Locate the cell with the specified text and output its (x, y) center coordinate. 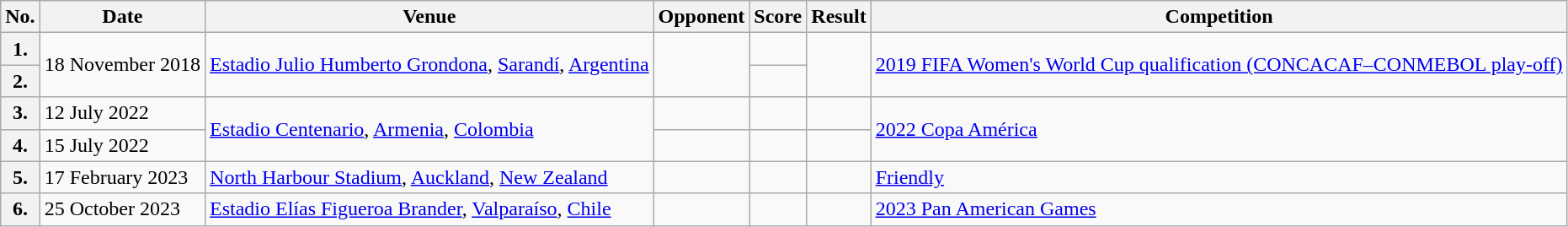
2. (20, 81)
6. (20, 209)
5. (20, 177)
Result (839, 17)
Estadio Julio Humberto Grondona, Sarandí, Argentina (429, 65)
4. (20, 145)
North Harbour Stadium, Auckland, New Zealand (429, 177)
2023 Pan American Games (1219, 209)
3. (20, 113)
25 October 2023 (122, 209)
No. (20, 17)
Competition (1219, 17)
2022 Copa América (1219, 129)
Score (778, 17)
Opponent (701, 17)
1. (20, 49)
Friendly (1219, 177)
Estadio Elías Figueroa Brander, Valparaíso, Chile (429, 209)
Estadio Centenario, Armenia, Colombia (429, 129)
12 July 2022 (122, 113)
18 November 2018 (122, 65)
Date (122, 17)
2019 FIFA Women's World Cup qualification (CONCACAF–CONMEBOL play-off) (1219, 65)
Venue (429, 17)
17 February 2023 (122, 177)
15 July 2022 (122, 145)
